Pinpoint the cell where the given text exists, returning its [X, Y] midpoint coordinate. 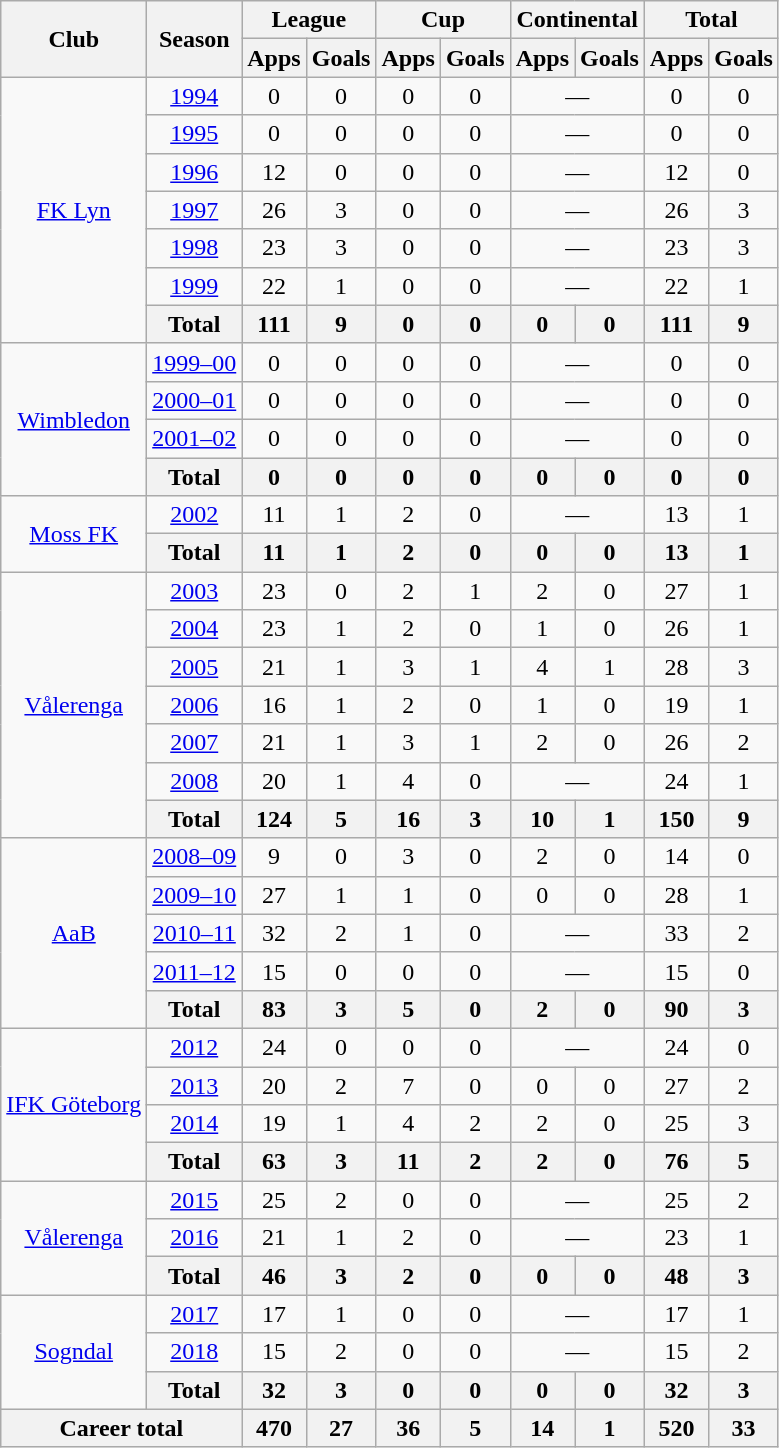
2007 [194, 743]
Career total [122, 1428]
1997 [194, 210]
2000–01 [194, 400]
76 [676, 1162]
2005 [194, 667]
Wimbledon [74, 419]
90 [676, 1009]
1999 [194, 286]
7 [408, 1085]
2015 [194, 1200]
2018 [194, 1352]
Sogndal [74, 1352]
520 [676, 1428]
2011–12 [194, 971]
63 [274, 1162]
2017 [194, 1314]
2008–09 [194, 857]
1998 [194, 248]
Moss FK [74, 534]
2001–02 [194, 438]
2002 [194, 515]
48 [676, 1276]
AaB [74, 933]
150 [676, 819]
Season [194, 39]
2012 [194, 1047]
1999–00 [194, 362]
2014 [194, 1124]
2003 [194, 591]
46 [274, 1276]
1994 [194, 96]
124 [274, 819]
2016 [194, 1238]
Continental [577, 20]
League [309, 20]
83 [274, 1009]
2006 [194, 705]
1996 [194, 172]
470 [274, 1428]
Club [74, 39]
2009–10 [194, 895]
1995 [194, 134]
2010–11 [194, 933]
2004 [194, 629]
10 [542, 819]
36 [408, 1428]
Cup [443, 20]
FK Lyn [74, 210]
2013 [194, 1085]
2008 [194, 781]
IFK Göteborg [74, 1104]
